Provide the [X, Y] coordinate of the cell's center where the given text is located.  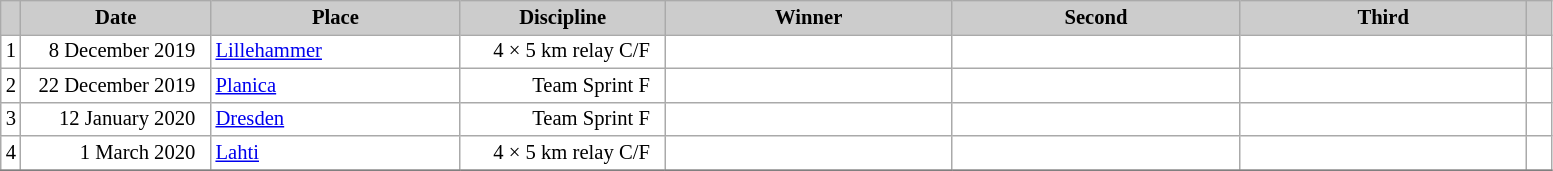
Third [1384, 17]
4 [11, 153]
1 [11, 51]
Dresden [336, 119]
1 March 2020 [116, 153]
22 December 2019 [116, 85]
Place [336, 17]
Winner [808, 17]
8 December 2019 [116, 51]
12 January 2020 [116, 119]
Discipline [562, 17]
Date [116, 17]
Lillehammer [336, 51]
Lahti [336, 153]
Second [1096, 17]
2 [11, 85]
Planica [336, 85]
3 [11, 119]
